Provide the [X, Y] coordinate of the cell's center where the given text is located.  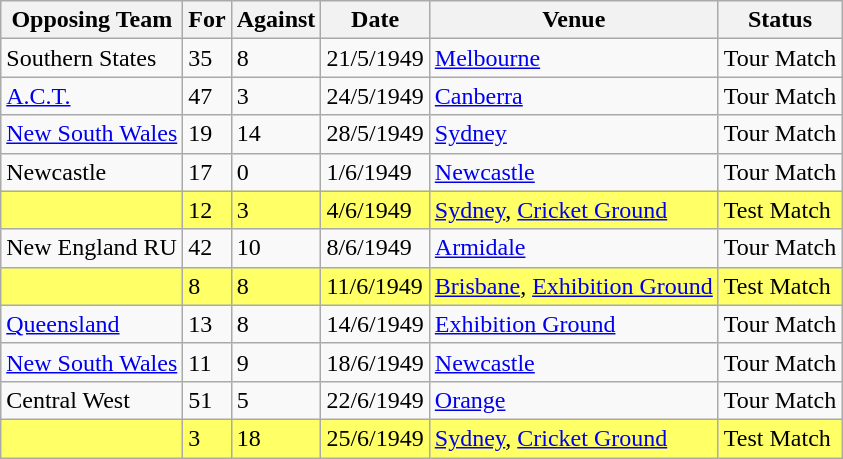
5 [276, 400]
Melbourne [574, 58]
Date [375, 20]
19 [207, 134]
For [207, 20]
Queensland [92, 324]
8/6/1949 [375, 248]
22/6/1949 [375, 400]
Sydney [574, 134]
0 [276, 172]
1/6/1949 [375, 172]
Status [780, 20]
Canberra [574, 96]
51 [207, 400]
10 [276, 248]
42 [207, 248]
28/5/1949 [375, 134]
Orange [574, 400]
25/6/1949 [375, 438]
Opposing Team [92, 20]
11/6/1949 [375, 286]
18/6/1949 [375, 362]
35 [207, 58]
12 [207, 210]
24/5/1949 [375, 96]
9 [276, 362]
14 [276, 134]
Armidale [574, 248]
Venue [574, 20]
18 [276, 438]
Against [276, 20]
4/6/1949 [375, 210]
14/6/1949 [375, 324]
A.C.T. [92, 96]
11 [207, 362]
21/5/1949 [375, 58]
17 [207, 172]
Central West [92, 400]
New England RU [92, 248]
47 [207, 96]
Southern States [92, 58]
13 [207, 324]
Exhibition Ground [574, 324]
Brisbane, Exhibition Ground [574, 286]
